Find where the given text appears and provide that cell's center as (X, Y) coordinate. 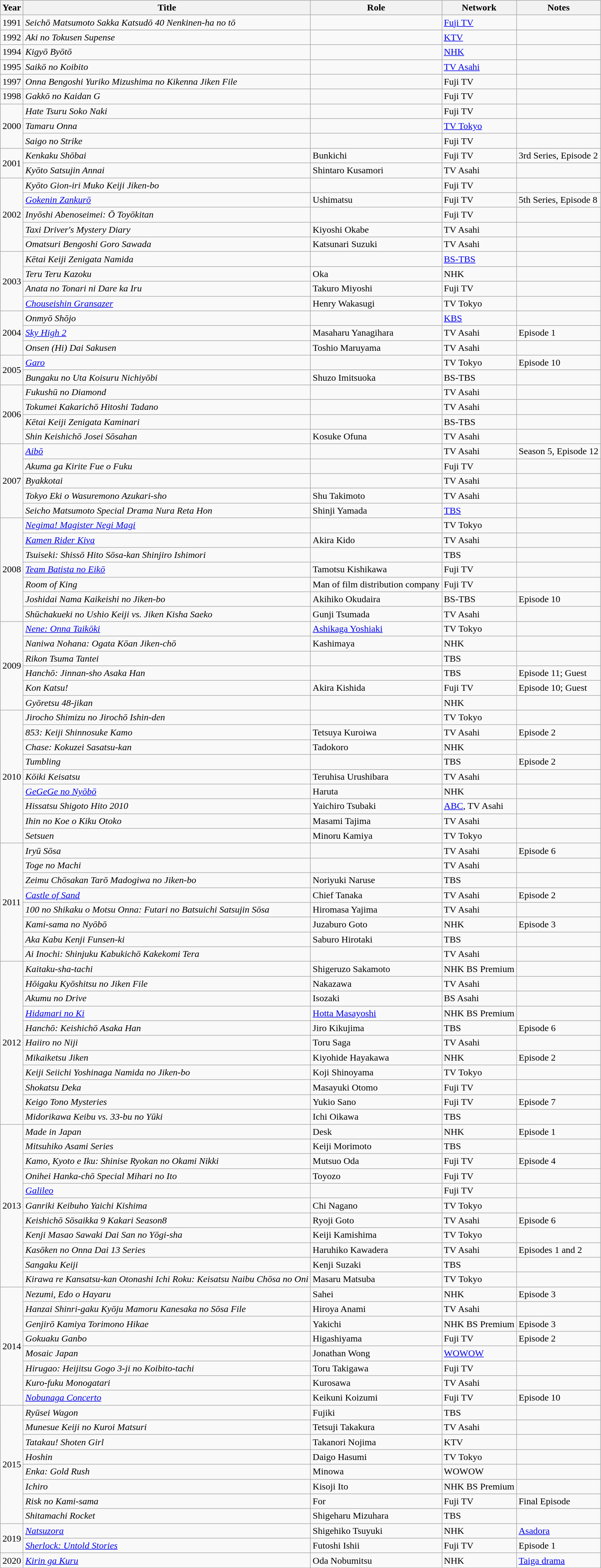
1995 (12, 67)
Garo (167, 362)
Akira Kishida (376, 688)
Tetsuji Takakura (376, 1427)
Ihin no Koe o Kiku Otoko (167, 821)
Team Batista no Eikō (167, 570)
Episode 7 (558, 1102)
Akumu no Drive (167, 998)
Aka Kabu Kenji Funsen-ki (167, 939)
Kuro-fuku Monogatari (167, 1383)
Ganriki Keibuho Yaichi Kishima (167, 1206)
Jonathan Wong (376, 1353)
Year (12, 8)
Saigo no Strike (167, 141)
Toru Saga (376, 1043)
2002 (12, 215)
2007 (12, 481)
Hanchō: Jinnan-sho Asaka Han (167, 673)
Made in Japan (167, 1132)
Castle of Sand (167, 895)
Shigeruzo Sakamoto (376, 969)
Bunkichi (376, 155)
Keiji Seiichi Yoshinaga Namida no Jiken-bo (167, 1072)
Desk (376, 1132)
Toyozo (376, 1176)
Title (167, 8)
Hanchō: Keishichō Asaka Han (167, 1028)
GeGeGe no Nyōbō (167, 791)
Ryūsei Wagon (167, 1413)
Hotta Masayoshi (376, 1013)
Rikon Tsuma Tantei (167, 659)
Zeimu Chōsakan Tarō Madogiwa no Jiken-bo (167, 880)
Higashiyama (376, 1338)
Asadora (558, 1531)
Shitamachi Rocket (167, 1516)
Onmyō Shōjo (167, 318)
Akihiko Okudaira (376, 599)
Enka: Gold Rush (167, 1472)
2008 (12, 570)
Onsen (Hi) Dai Sakusen (167, 348)
Gokenin Zankurō (167, 200)
Kamo, Kyoto e Iku: Shinise Ryokan no Okami Nikki (167, 1161)
Kiyoshi Okabe (376, 230)
Sherlock: Untold Stories (167, 1545)
Ichiro (167, 1486)
Tumbling (167, 762)
Network (479, 8)
Hanzai Shinri-gaku Kyōju Mamoru Kanesaka no Sōsa File (167, 1309)
Masami Tajima (376, 821)
Toshio Maruyama (376, 348)
Chouseishin Gransazer (167, 303)
Katsunari Suzuki (376, 244)
2005 (12, 370)
Kōiki Keisatsu (167, 777)
2012 (12, 1043)
Masaharu Yanagihara (376, 333)
Byakkotai (167, 481)
Toge no Machi (167, 865)
Yakichi (376, 1324)
Role (376, 8)
Hoshin (167, 1457)
Nezumi, Edo o Hayaru (167, 1294)
Oka (376, 274)
Yaichiro Tsubaki (376, 806)
KBS (479, 318)
ABC, TV Asahi (479, 806)
Haiiro no Niji (167, 1043)
Sangaku Keiji (167, 1265)
2020 (12, 1560)
Episode 10; Guest (558, 688)
2010 (12, 777)
Kirin ga Kuru (167, 1560)
Anata no Tonari ni Dare ka Iru (167, 289)
Jirocho Shimizu no Jirochō Ishin-den (167, 718)
Hiromasa Yajima (376, 910)
2003 (12, 281)
Season 5, Episode 12 (558, 451)
Tatakau! Shoten Girl (167, 1442)
Gokuaku Ganbo (167, 1338)
Henry Wakasugi (376, 303)
Midorikawa Keibu vs. 33-bu no Yūki (167, 1117)
Tokumei Kakarichō Hitoshi Tadano (167, 407)
Final Episode (558, 1501)
Juzaburo Goto (376, 925)
Galileo (167, 1191)
Noriyuki Naruse (376, 880)
Joshidai Nama Kaikeishi no Jiken-bo (167, 599)
BS Asahi (479, 998)
Shūchakueki no Ushio Keiji vs. Jiken Kisha Saeko (167, 614)
Saikō no Koibito (167, 67)
Omatsuri Bengoshi Goro Sawada (167, 244)
Tetsuya Kuroiwa (376, 732)
Episode 4 (558, 1161)
Teruhisa Urushibara (376, 777)
2004 (12, 333)
Iryū Sōsa (167, 850)
Akira Kido (376, 540)
Saburo Hirotaki (376, 939)
2011 (12, 902)
Kirawa re Kansatsu-kan Otonashi Ichi Roku: Keisatsu Naibu Chōsa no Oni (167, 1279)
Chase: Kokuzei Sasatsu-kan (167, 747)
Episodes 1 and 2 (558, 1250)
Keishichō Sōsaikka 9 Kakari Season8 (167, 1220)
Room of King (167, 584)
Kami-sama no Nyōbō (167, 925)
Nene: Onna Taikōki (167, 629)
Tamotsu Kishikawa (376, 570)
Ryoji Goto (376, 1220)
2013 (12, 1206)
Shuzo Imitsuoka (376, 377)
Isozaki (376, 998)
Hissatsu Shigoto Hito 2010 (167, 806)
Chi Nagano (376, 1206)
1992 (12, 37)
Keiji Morimoto (376, 1146)
Haruta (376, 791)
Naniwa Nohana: Ogata Kōan Jiken-chō (167, 643)
Ushimatsu (376, 200)
Inyōshi Abenoseimei: Ō Toyōkitan (167, 215)
Onna Bengoshi Yuriko Mizushima no Kikenna Jiken File (167, 82)
Koji Shinoyama (376, 1072)
Munesue Keiji no Kuroi Matsuri (167, 1427)
Keiji Kamishima (376, 1235)
Shokatsu Deka (167, 1087)
1991 (12, 23)
Takanori Nojima (376, 1442)
Shu Takimoto (376, 496)
For (376, 1501)
Nakazawa (376, 984)
Gakkō no Kaidan G (167, 96)
Kenji Masao Sawaki Dai San no Yōgi-sha (167, 1235)
Futoshi Ishii (376, 1545)
1994 (12, 52)
Chief Tanaka (376, 895)
Daigo Hasumi (376, 1457)
Notes (558, 8)
Tamaru Onna (167, 126)
Tadokoro (376, 747)
Seicho Matsumoto Special Drama Nura Reta Hon (167, 510)
Kyōto Gion-iri Muko Keiji Jiken-bo (167, 185)
2006 (12, 414)
Seichō Matsumoto Sakka Katsudō 40 Nenkinen-ha no tō (167, 23)
Risk no Kami-sama (167, 1501)
Shinji Yamada (376, 510)
Keigo Tono Mysteries (167, 1102)
Hate Tsuru Soko Naki (167, 111)
Kētai Keiji Zenigata Kaminari (167, 422)
Fujiki (376, 1413)
2009 (12, 666)
853: Keiji Shinnosuke Kamo (167, 732)
Ai Inochi: Shinjuku Kabukichō Kakekomi Tera (167, 954)
1998 (12, 96)
Shintaro Kusamori (376, 170)
Masaru Matsuba (376, 1279)
Ichi Oikawa (376, 1117)
Minowa (376, 1472)
Kyōto Satsujin Annai (167, 170)
Negima! Magister Negi Magi (167, 525)
Kisoji Ito (376, 1486)
Hōigaku Kyōshitsu no Jiken File (167, 984)
Oda Nobumitsu (376, 1560)
Kiyohide Hayakawa (376, 1058)
Kenji Suzaki (376, 1265)
Kētai Keiji Zenigata Namida (167, 259)
Jiro Kikujima (376, 1028)
Kon Katsu! (167, 688)
Kigyō Byōtō (167, 52)
Takuro Miyoshi (376, 289)
Mosaic Japan (167, 1353)
Masayuki Otomo (376, 1087)
Kosuke Ofuna (376, 437)
2001 (12, 163)
Fukushū no Diamond (167, 392)
2014 (12, 1346)
Yukio Sano (376, 1102)
Setsuen (167, 836)
Kasōken no Onna Dai 13 Series (167, 1250)
2019 (12, 1538)
100 no Shikaku o Motsu Onna: Futari no Batsuichi Satsujin Sōsa (167, 910)
Kurosawa (376, 1383)
Genjirō Kamiya Torimono Hikae (167, 1324)
Man of film distribution company (376, 584)
Gunji Tsumada (376, 614)
Aibō (167, 451)
Mitsuhiko Asami Series (167, 1146)
Hiroya Anami (376, 1309)
Keikuni Koizumi (376, 1398)
Ashikaga Yoshiaki (376, 629)
Nobunaga Concerto (167, 1398)
Shigeharu Mizuhara (376, 1516)
Tsuiseki: Shissō Hito Sōsa-kan Shinjiro Ishimori (167, 555)
Hirugao: Heijitsu Gogo 3-ji no Koibito-tachi (167, 1368)
Mutsuo Oda (376, 1161)
Kamen Rider Kiva (167, 540)
Gyōretsu 48-jikan (167, 703)
Haruhiko Kawadera (376, 1250)
Episode 11; Guest (558, 673)
Bungaku no Uta Koisuru Nichiyōbi (167, 377)
Hidamari no Ki (167, 1013)
2015 (12, 1464)
Minoru Kamiya (376, 836)
Sky High 2 (167, 333)
5th Series, Episode 8 (558, 200)
Shigehiko Tsuyuki (376, 1531)
Natsuzora (167, 1531)
Taxi Driver's Mystery Diary (167, 230)
Akuma ga Kirite Fue o Fuku (167, 466)
Aki no Tokusen Supense (167, 37)
Sahei (376, 1294)
Taiga drama (558, 1560)
Onihei Hanka-chō Special Mihari no Ito (167, 1176)
Kaitaku-sha-tachi (167, 969)
Kenkaku Shōbai (167, 155)
3rd Series, Episode 2 (558, 155)
Mikaiketsu Jiken (167, 1058)
Kashimaya (376, 643)
Toru Takigawa (376, 1368)
2000 (12, 126)
Teru Teru Kazoku (167, 274)
Tokyo Eki o Wasuremono Azukari-sho (167, 496)
Shin Keishichō Josei Sōsahan (167, 437)
1997 (12, 82)
